Extract the [X, Y] coordinate from the center of the cell holding the provided text.  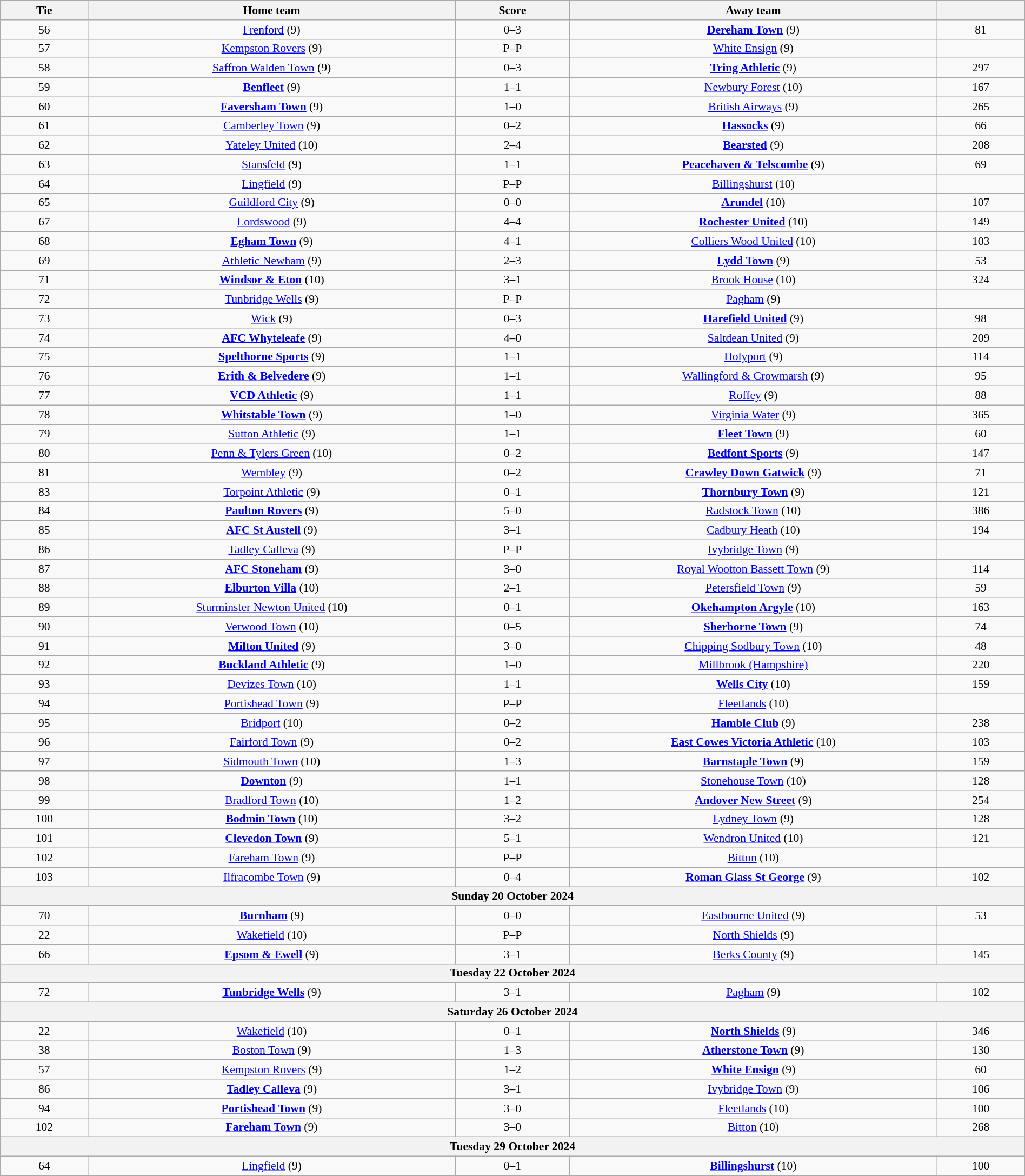
77 [44, 396]
84 [44, 511]
101 [44, 839]
147 [981, 454]
365 [981, 415]
Millbrook (Hampshire) [754, 665]
96 [44, 742]
Berks County (9) [754, 954]
Clevedon Town (9) [271, 839]
0–5 [512, 627]
62 [44, 145]
Atherstone Town (9) [754, 1051]
Dereham Town (9) [754, 30]
386 [981, 511]
Bedfont Sports (9) [754, 454]
149 [981, 222]
Lydney Town (9) [754, 819]
Chipping Sodbury Town (10) [754, 646]
208 [981, 145]
70 [44, 916]
346 [981, 1031]
Wallingford & Crowmarsh (9) [754, 376]
80 [44, 454]
73 [44, 318]
Sunday 20 October 2024 [512, 896]
Colliers Wood United (10) [754, 242]
4–4 [512, 222]
Yateley United (10) [271, 145]
167 [981, 88]
145 [981, 954]
Milton United (9) [271, 646]
91 [44, 646]
Boston Town (9) [271, 1051]
75 [44, 357]
AFC St Austell (9) [271, 530]
Crawley Down Gatwick (9) [754, 473]
78 [44, 415]
Brook House (10) [754, 280]
Buckland Athletic (9) [271, 665]
93 [44, 685]
Athletic Newham (9) [271, 261]
4–0 [512, 338]
Saltdean United (9) [754, 338]
Tuesday 22 October 2024 [512, 973]
Lydd Town (9) [754, 261]
VCD Athletic (9) [271, 396]
220 [981, 665]
Whitstable Town (9) [271, 415]
56 [44, 30]
Holyport (9) [754, 357]
106 [981, 1089]
British Airways (9) [754, 107]
Saffron Walden Town (9) [271, 68]
Verwood Town (10) [271, 627]
Wick (9) [271, 318]
2–3 [512, 261]
Saturday 26 October 2024 [512, 1012]
Eastbourne United (9) [754, 916]
Hamble Club (9) [754, 723]
Tring Athletic (9) [754, 68]
Andover New Street (9) [754, 800]
Faversham Town (9) [271, 107]
2–4 [512, 145]
Elburton Villa (10) [271, 588]
92 [44, 665]
Sherborne Town (9) [754, 627]
97 [44, 762]
Torpoint Athletic (9) [271, 492]
99 [44, 800]
East Cowes Victoria Athletic (10) [754, 742]
Royal Wootton Bassett Town (9) [754, 569]
AFC Whyteleafe (9) [271, 338]
Arundel (10) [754, 203]
Erith & Belvedere (9) [271, 376]
Guildford City (9) [271, 203]
3–2 [512, 819]
89 [44, 608]
79 [44, 434]
Tie [44, 10]
Sturminster Newton United (10) [271, 608]
38 [44, 1051]
Okehampton Argyle (10) [754, 608]
5–1 [512, 839]
0–4 [512, 877]
4–1 [512, 242]
Paulton Rovers (9) [271, 511]
107 [981, 203]
Ilfracombe Town (9) [271, 877]
83 [44, 492]
Wendron United (10) [754, 839]
Epsom & Ewell (9) [271, 954]
Cadbury Heath (10) [754, 530]
Petersfield Town (9) [754, 588]
61 [44, 126]
Benfleet (9) [271, 88]
Score [512, 10]
Fairford Town (9) [271, 742]
Wembley (9) [271, 473]
2–1 [512, 588]
68 [44, 242]
Thornbury Town (9) [754, 492]
5–0 [512, 511]
Harefield United (9) [754, 318]
48 [981, 646]
Bradford Town (10) [271, 800]
Camberley Town (9) [271, 126]
Roman Glass St George (9) [754, 877]
Sidmouth Town (10) [271, 762]
Bridport (10) [271, 723]
Rochester United (10) [754, 222]
194 [981, 530]
Wells City (10) [754, 685]
Barnstaple Town (9) [754, 762]
324 [981, 280]
Windsor & Eton (10) [271, 280]
Stonehouse Town (10) [754, 781]
Egham Town (9) [271, 242]
Home team [271, 10]
Lordswood (9) [271, 222]
297 [981, 68]
85 [44, 530]
87 [44, 569]
Bodmin Town (10) [271, 819]
Bearsted (9) [754, 145]
90 [44, 627]
Devizes Town (10) [271, 685]
Roffey (9) [754, 396]
67 [44, 222]
265 [981, 107]
AFC Stoneham (9) [271, 569]
Spelthorne Sports (9) [271, 357]
254 [981, 800]
Sutton Athletic (9) [271, 434]
Penn & Tylers Green (10) [271, 454]
Virginia Water (9) [754, 415]
63 [44, 164]
Hassocks (9) [754, 126]
Away team [754, 10]
Newbury Forest (10) [754, 88]
Peacehaven & Telscombe (9) [754, 164]
65 [44, 203]
130 [981, 1051]
Radstock Town (10) [754, 511]
163 [981, 608]
238 [981, 723]
209 [981, 338]
58 [44, 68]
Fleet Town (9) [754, 434]
Frenford (9) [271, 30]
Tuesday 29 October 2024 [512, 1147]
Stansfeld (9) [271, 164]
268 [981, 1127]
Downton (9) [271, 781]
76 [44, 376]
Burnham (9) [271, 916]
